For the text-containing cell, return its midpoint in [X, Y] coordinate format. 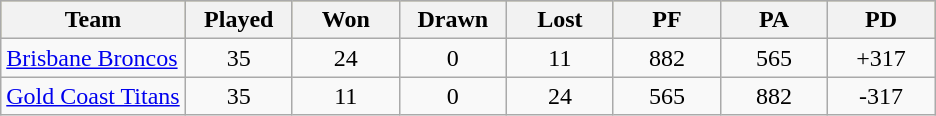
Team [93, 20]
-317 [882, 96]
Won [346, 20]
Brisbane Broncos [93, 58]
Drawn [452, 20]
Gold Coast Titans [93, 96]
PD [882, 20]
PF [666, 20]
PA [774, 20]
Lost [560, 20]
Played [238, 20]
+317 [882, 58]
